Provide the [x, y] coordinate of the cell's center where the given text is located.  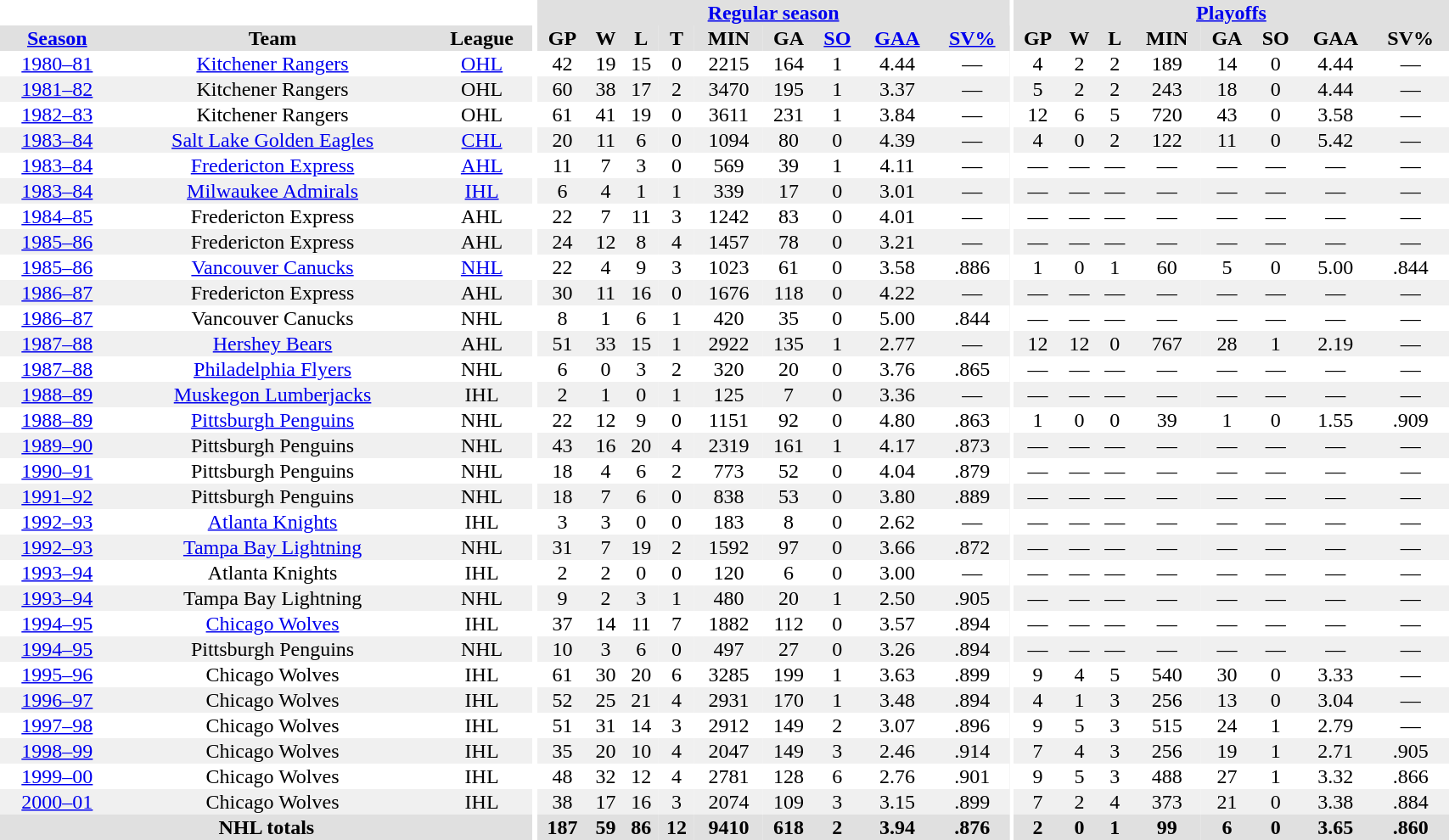
1984–85 [58, 216]
2.76 [896, 776]
2047 [728, 751]
53 [789, 496]
243 [1166, 89]
480 [728, 598]
2319 [728, 445]
1998–99 [58, 751]
164 [789, 64]
1999–00 [58, 776]
4.39 [896, 140]
320 [728, 369]
720 [1166, 115]
Philadelphia Flyers [273, 369]
118 [789, 293]
2000–01 [58, 802]
3.80 [896, 496]
120 [728, 573]
3470 [728, 89]
3.07 [896, 725]
3.94 [896, 827]
Team [273, 38]
488 [1166, 776]
3.04 [1336, 700]
540 [1166, 675]
161 [789, 445]
86 [641, 827]
1989–90 [58, 445]
2912 [728, 725]
2781 [728, 776]
.914 [973, 751]
3.38 [1336, 802]
135 [789, 344]
.896 [973, 725]
.889 [973, 496]
1242 [728, 216]
3.00 [896, 573]
.873 [973, 445]
231 [789, 115]
2215 [728, 64]
122 [1166, 140]
2.71 [1336, 751]
2074 [728, 802]
T [677, 38]
3.36 [896, 395]
32 [606, 776]
28 [1227, 344]
3.76 [896, 369]
83 [789, 216]
373 [1166, 802]
.901 [973, 776]
1981–82 [58, 89]
.866 [1411, 776]
League [481, 38]
128 [789, 776]
187 [562, 827]
3.32 [1336, 776]
.884 [1411, 802]
5.42 [1336, 140]
99 [1166, 827]
37 [562, 624]
13 [1227, 700]
9410 [728, 827]
25 [606, 700]
.865 [973, 369]
Hershey Bears [273, 344]
4.01 [896, 216]
4.22 [896, 293]
41 [606, 115]
3285 [728, 675]
.860 [1411, 827]
1.55 [1336, 420]
1995–96 [58, 675]
838 [728, 496]
80 [789, 140]
97 [789, 547]
1997–98 [58, 725]
.909 [1411, 420]
1991–92 [58, 496]
3.63 [896, 675]
2.77 [896, 344]
Muskegon Lumberjacks [273, 395]
3.48 [896, 700]
1982–83 [58, 115]
1023 [728, 267]
4.04 [896, 471]
199 [789, 675]
1676 [728, 293]
3.37 [896, 89]
497 [728, 649]
Season [58, 38]
3.21 [896, 242]
1094 [728, 140]
42 [562, 64]
109 [789, 802]
189 [1166, 64]
48 [562, 776]
2931 [728, 700]
618 [789, 827]
3.33 [1336, 675]
.872 [973, 547]
773 [728, 471]
3.26 [896, 649]
1996–97 [58, 700]
3.65 [1336, 827]
1457 [728, 242]
2.79 [1336, 725]
4.80 [896, 420]
33 [606, 344]
2.19 [1336, 344]
2.62 [896, 522]
Playoffs [1232, 13]
195 [789, 89]
.876 [973, 827]
515 [1166, 725]
92 [789, 420]
2.46 [896, 751]
183 [728, 522]
420 [728, 318]
NHL totals [267, 827]
3.66 [896, 547]
.863 [973, 420]
Salt Lake Golden Eagles [273, 140]
CHL [481, 140]
59 [606, 827]
2922 [728, 344]
339 [728, 191]
.886 [973, 267]
3.01 [896, 191]
1592 [728, 547]
1990–91 [58, 471]
3.57 [896, 624]
170 [789, 700]
Regular season [773, 13]
4.17 [896, 445]
.879 [973, 471]
2.50 [896, 598]
1980–81 [58, 64]
125 [728, 395]
Milwaukee Admirals [273, 191]
1151 [728, 420]
78 [789, 242]
767 [1166, 344]
569 [728, 165]
4.11 [896, 165]
112 [789, 624]
3611 [728, 115]
3.84 [896, 115]
3.15 [896, 802]
1882 [728, 624]
